Return the (X, Y) coordinate for the center point of the cell that contains the specified text.  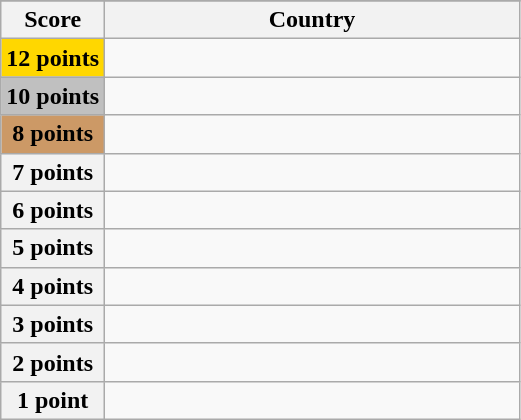
7 points (53, 172)
Country (312, 20)
5 points (53, 248)
12 points (53, 58)
4 points (53, 286)
3 points (53, 324)
Score (53, 20)
6 points (53, 210)
8 points (53, 134)
2 points (53, 362)
1 point (53, 400)
10 points (53, 96)
